For the text-containing cell, return its midpoint in (X, Y) coordinate format. 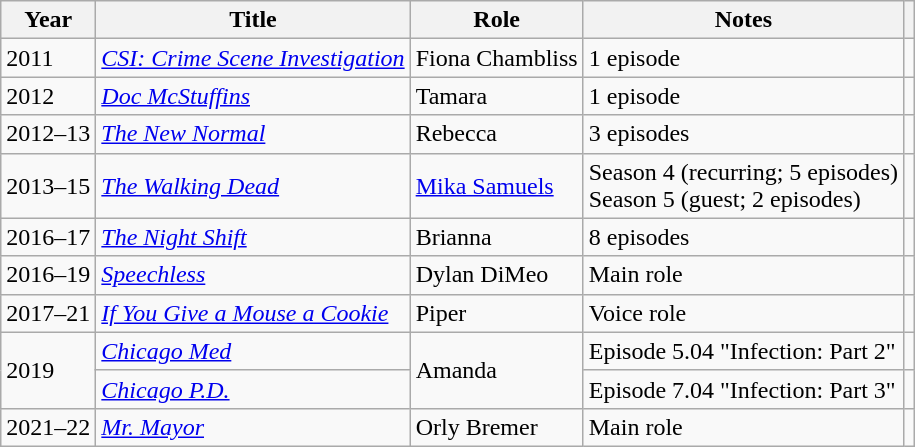
The Walking Dead (253, 186)
Episode 7.04 "Infection: Part 3" (743, 389)
2016–17 (48, 237)
2021–22 (48, 427)
Mika Samuels (496, 186)
Amanda (496, 370)
Chicago Med (253, 351)
Chicago P.D. (253, 389)
Piper (496, 313)
8 episodes (743, 237)
2016–19 (48, 275)
Dylan DiMeo (496, 275)
The Night Shift (253, 237)
2012–13 (48, 134)
Season 4 (recurring; 5 episodes)Season 5 (guest; 2 episodes) (743, 186)
Brianna (496, 237)
Voice role (743, 313)
Mr. Mayor (253, 427)
2013–15 (48, 186)
3 episodes (743, 134)
Notes (743, 20)
Rebecca (496, 134)
2017–21 (48, 313)
2019 (48, 370)
Tamara (496, 96)
If You Give a Mouse a Cookie (253, 313)
Episode 5.04 "Infection: Part 2" (743, 351)
Orly Bremer (496, 427)
Doc McStuffins (253, 96)
2011 (48, 58)
CSI: Crime Scene Investigation (253, 58)
Year (48, 20)
2012 (48, 96)
Role (496, 20)
Fiona Chambliss (496, 58)
Title (253, 20)
Speechless (253, 275)
The New Normal (253, 134)
